Scan for the cell matching the given text and deliver its (X, Y) coordinate at center. 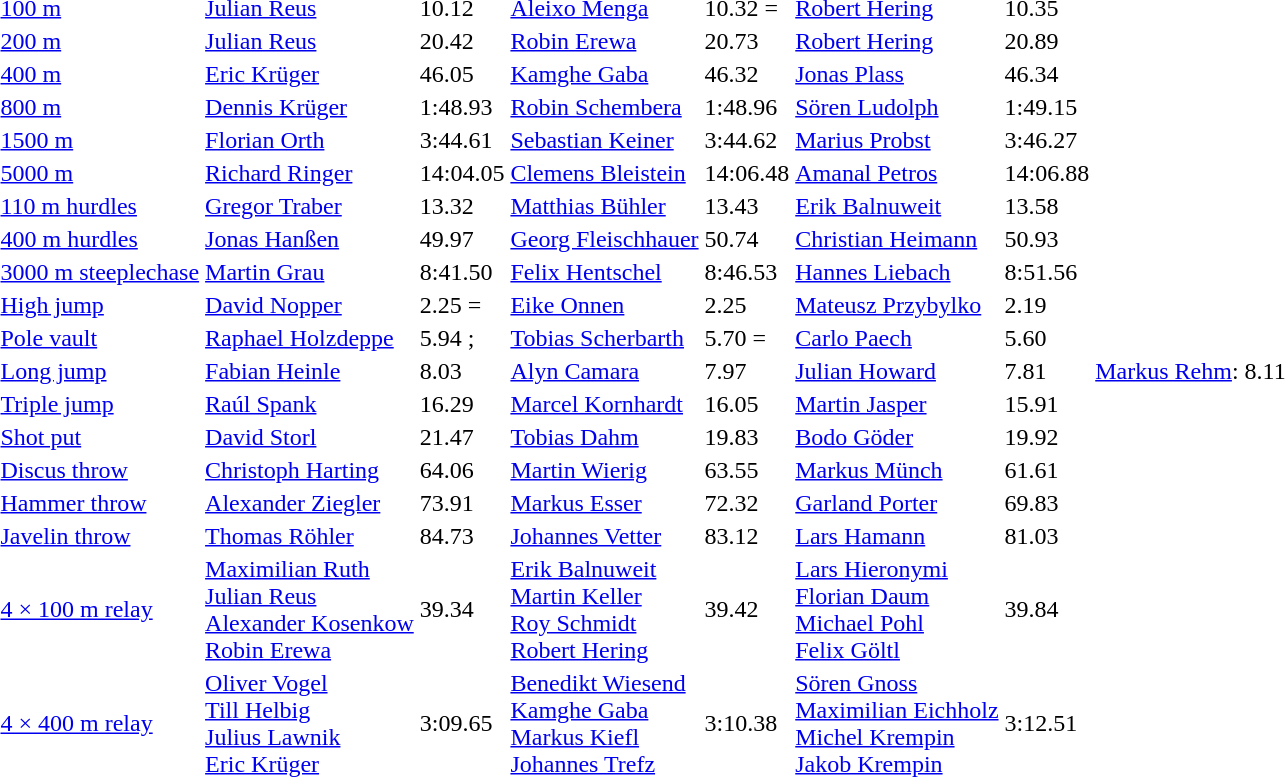
Eike Onnen (604, 305)
David Nopper (310, 305)
3:44.62 (747, 140)
84.73 (462, 536)
Clemens Bleistein (604, 173)
Markus Münch (897, 470)
Markus Esser (604, 503)
Julian Reus (310, 41)
8:51.56 (1047, 272)
16.05 (747, 404)
Kamghe Gaba (604, 74)
73.91 (462, 503)
8.03 (462, 371)
20.89 (1047, 41)
72.32 (747, 503)
39.42 (747, 610)
Maximilian RuthJulian ReusAlexander KosenkowRobin Erewa (310, 610)
Florian Orth (310, 140)
64.06 (462, 470)
Georg Fleischhauer (604, 239)
50.93 (1047, 239)
Tobias Scherbarth (604, 338)
1:48.93 (462, 107)
16.29 (462, 404)
Amanal Petros (897, 173)
3:44.61 (462, 140)
Robin Erewa (604, 41)
Thomas Röhler (310, 536)
Johannes Vetter (604, 536)
Sören Ludolph (897, 107)
2.25 = (462, 305)
46.32 (747, 74)
Mateusz Przybylko (897, 305)
13.32 (462, 206)
Garland Porter (897, 503)
19.83 (747, 437)
1:48.96 (747, 107)
Matthias Bühler (604, 206)
14:04.05 (462, 173)
8:46.53 (747, 272)
7.81 (1047, 371)
2.19 (1047, 305)
69.83 (1047, 503)
Christoph Harting (310, 470)
Jonas Hanßen (310, 239)
Gregor Traber (310, 206)
81.03 (1047, 536)
5.60 (1047, 338)
13.58 (1047, 206)
Lars Hamann (897, 536)
Marius Probst (897, 140)
2.25 (747, 305)
Raúl Spank (310, 404)
8:41.50 (462, 272)
Martin Wierig (604, 470)
Fabian Heinle (310, 371)
Dennis Krüger (310, 107)
Erik Balnuweit (897, 206)
19.92 (1047, 437)
Raphael Holzdeppe (310, 338)
Felix Hentschel (604, 272)
1:49.15 (1047, 107)
83.12 (747, 536)
Robin Schembera (604, 107)
Julian Howard (897, 371)
61.61 (1047, 470)
Martin Grau (310, 272)
Richard Ringer (310, 173)
Robert Hering (897, 41)
13.43 (747, 206)
5.70 = (747, 338)
14:06.48 (747, 173)
Alyn Camara (604, 371)
Eric Krüger (310, 74)
21.47 (462, 437)
Tobias Dahm (604, 437)
14:06.88 (1047, 173)
Carlo Paech (897, 338)
20.42 (462, 41)
Hannes Liebach (897, 272)
7.97 (747, 371)
3:46.27 (1047, 140)
39.84 (1047, 610)
46.05 (462, 74)
Alexander Ziegler (310, 503)
39.34 (462, 610)
50.74 (747, 239)
46.34 (1047, 74)
20.73 (747, 41)
15.91 (1047, 404)
Lars HieronymiFlorian DaumMichael PohlFelix Göltl (897, 610)
Jonas Plass (897, 74)
Marcel Kornhardt (604, 404)
5.94 ; (462, 338)
Christian Heimann (897, 239)
63.55 (747, 470)
Martin Jasper (897, 404)
Sebastian Keiner (604, 140)
Erik BalnuweitMartin KellerRoy SchmidtRobert Hering (604, 610)
49.97 (462, 239)
David Storl (310, 437)
Bodo Göder (897, 437)
